Return (X, Y) of the center of cell containing provided text 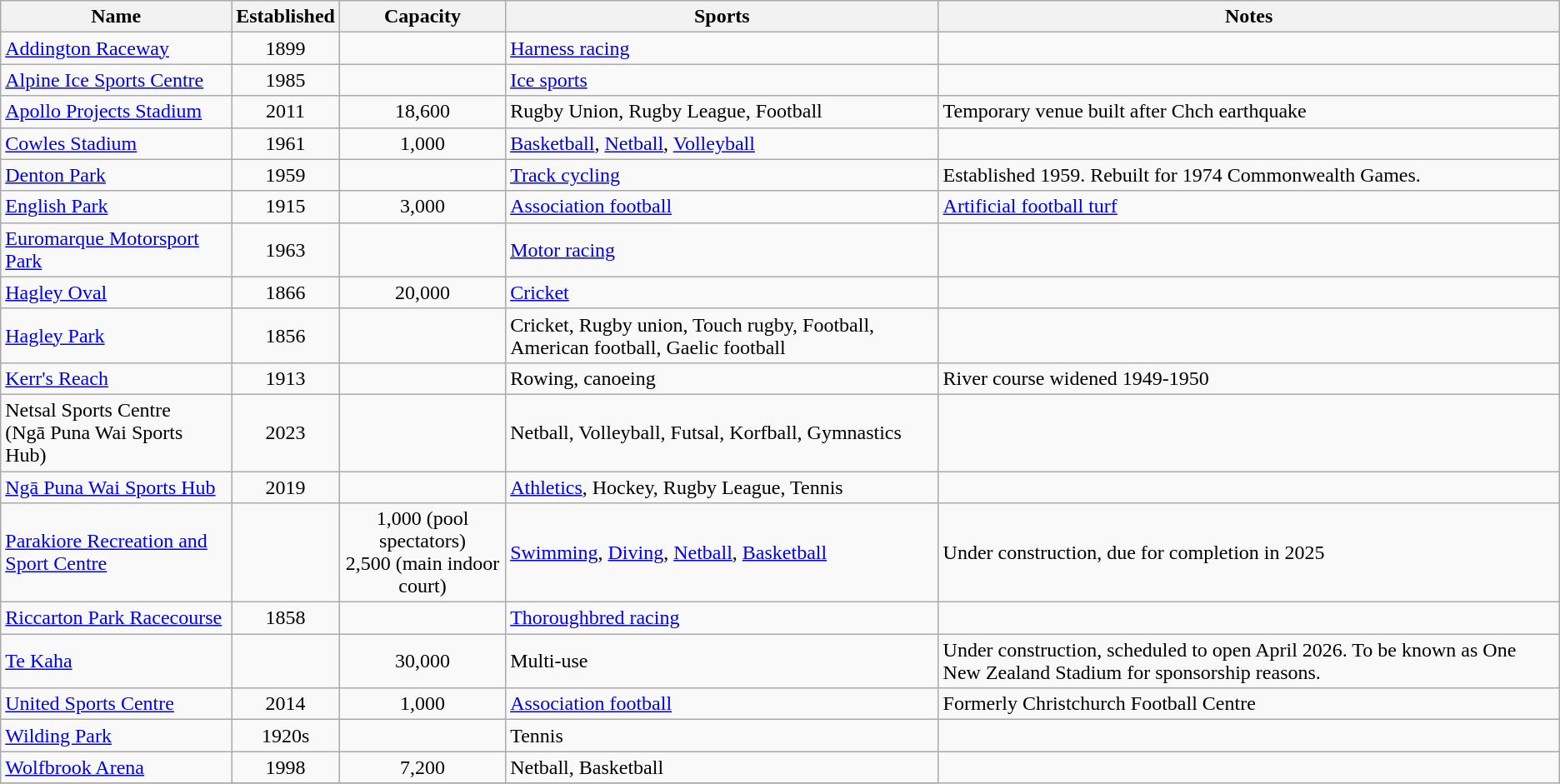
1959 (286, 175)
Ngā Puna Wai Sports Hub (117, 487)
Netsal Sports Centre (Ngā Puna Wai Sports Hub) (117, 432)
Apollo Projects Stadium (117, 112)
Established 1959. Rebuilt for 1974 Commonwealth Games. (1248, 175)
1985 (286, 80)
3,000 (422, 207)
1856 (286, 335)
Ice sports (722, 80)
Hagley Oval (117, 292)
1858 (286, 618)
Cricket, Rugby union, Touch rugby, Football, American football, Gaelic football (722, 335)
Capacity (422, 17)
Notes (1248, 17)
Cricket (722, 292)
1920s (286, 736)
20,000 (422, 292)
Name (117, 17)
Addington Raceway (117, 48)
English Park (117, 207)
1866 (286, 292)
Riccarton Park Racecourse (117, 618)
Te Kaha (117, 662)
2019 (286, 487)
Temporary venue built after Chch earthquake (1248, 112)
Netball, Volleyball, Futsal, Korfball, Gymnastics (722, 432)
Harness racing (722, 48)
Wilding Park (117, 736)
Netball, Basketball (722, 767)
Euromarque Motorsport Park (117, 250)
Alpine Ice Sports Centre (117, 80)
Rugby Union, Rugby League, Football (722, 112)
Wolfbrook Arena (117, 767)
Under construction, due for completion in 2025 (1248, 553)
2011 (286, 112)
Track cycling (722, 175)
Basketball, Netball, Volleyball (722, 143)
1913 (286, 378)
Under construction, scheduled to open April 2026. To be known as One New Zealand Stadium for sponsorship reasons. (1248, 662)
Thoroughbred racing (722, 618)
Established (286, 17)
1963 (286, 250)
Motor racing (722, 250)
Parakiore Recreation and Sport Centre (117, 553)
Sports (722, 17)
18,600 (422, 112)
Artificial football turf (1248, 207)
1,000 (pool spectators)2,500 (main indoor court) (422, 553)
30,000 (422, 662)
Swimming, Diving, Netball, Basketball (722, 553)
Formerly Christchurch Football Centre (1248, 704)
Multi-use (722, 662)
Kerr's Reach (117, 378)
Rowing, canoeing (722, 378)
Cowles Stadium (117, 143)
United Sports Centre (117, 704)
1915 (286, 207)
2014 (286, 704)
1961 (286, 143)
Tennis (722, 736)
2023 (286, 432)
7,200 (422, 767)
Denton Park (117, 175)
Athletics, Hockey, Rugby League, Tennis (722, 487)
1899 (286, 48)
1998 (286, 767)
River course widened 1949-1950 (1248, 378)
Hagley Park (117, 335)
